Pinpoint the cell where the given text exists, returning its (x, y) midpoint coordinate. 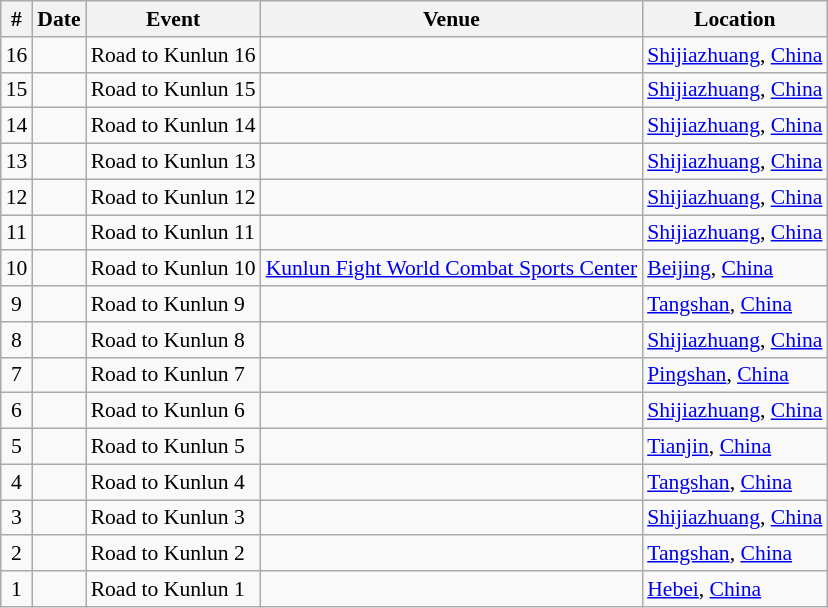
Road to Kunlun 11 (174, 233)
Road to Kunlun 7 (174, 375)
# (17, 19)
Road to Kunlun 3 (174, 518)
14 (17, 126)
Location (734, 19)
Road to Kunlun 8 (174, 340)
Date (58, 19)
Venue (452, 19)
Road to Kunlun 1 (174, 589)
9 (17, 304)
Hebei, China (734, 589)
11 (17, 233)
1 (17, 589)
Road to Kunlun 6 (174, 411)
Road to Kunlun 9 (174, 304)
16 (17, 55)
Road to Kunlun 13 (174, 162)
Road to Kunlun 2 (174, 554)
Road to Kunlun 12 (174, 197)
12 (17, 197)
4 (17, 482)
7 (17, 375)
Event (174, 19)
Road to Kunlun 16 (174, 55)
13 (17, 162)
Road to Kunlun 5 (174, 447)
Beijing, China (734, 269)
Road to Kunlun 4 (174, 482)
8 (17, 340)
3 (17, 518)
Pingshan, China (734, 375)
15 (17, 90)
6 (17, 411)
Tianjin, China (734, 447)
5 (17, 447)
Road to Kunlun 14 (174, 126)
Road to Kunlun 10 (174, 269)
Kunlun Fight World Combat Sports Center (452, 269)
10 (17, 269)
Road to Kunlun 15 (174, 90)
2 (17, 554)
